Return the [X, Y] coordinate for the center point of the cell that contains the specified text.  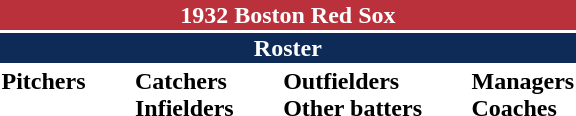
1932 Boston Red Sox [288, 15]
Roster [288, 48]
